Scan for the cell matching the given text and deliver its (x, y) coordinate at center. 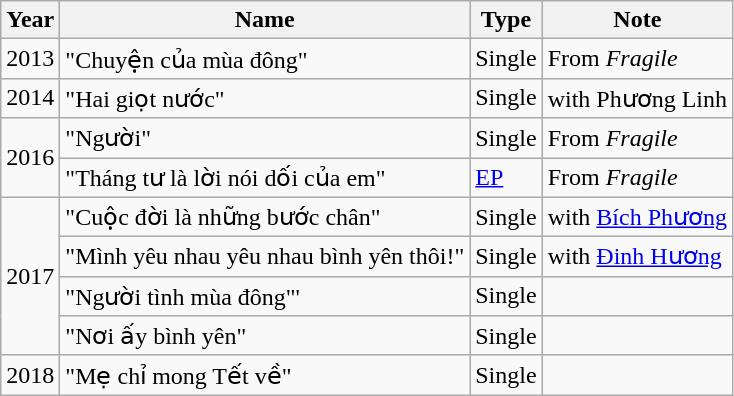
"Người" (265, 138)
"Hai giọt nước" (265, 98)
with Phương Linh (637, 98)
"Người tình mùa đông"' (265, 296)
Year (30, 20)
2017 (30, 276)
2016 (30, 158)
"Tháng tư là lời nói dối của em" (265, 178)
"Chuyện của mùa đông" (265, 59)
"Nơi ấy bình yên" (265, 336)
with Đinh Hương (637, 257)
Note (637, 20)
EP (506, 178)
"Mình yêu nhau yêu nhau bình yên thôi!" (265, 257)
with Bích Phương (637, 217)
"Mẹ chỉ mong Tết về" (265, 375)
"Cuộc đời là những bước chân" (265, 217)
2014 (30, 98)
Name (265, 20)
Type (506, 20)
2018 (30, 375)
2013 (30, 59)
